For the text-containing cell, return its midpoint in [x, y] coordinate format. 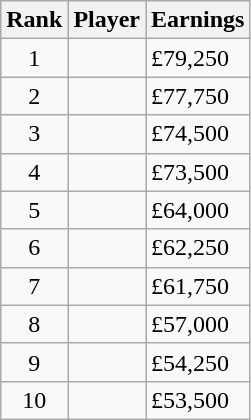
£74,500 [198, 134]
Earnings [198, 20]
£64,000 [198, 210]
Player [107, 20]
£61,750 [198, 286]
7 [34, 286]
£77,750 [198, 96]
£54,250 [198, 362]
8 [34, 324]
Rank [34, 20]
£62,250 [198, 248]
£79,250 [198, 58]
10 [34, 400]
5 [34, 210]
£57,000 [198, 324]
6 [34, 248]
£73,500 [198, 172]
£53,500 [198, 400]
1 [34, 58]
9 [34, 362]
3 [34, 134]
2 [34, 96]
4 [34, 172]
